From the cell containing the given text, extract its center point as (x, y) coordinate. 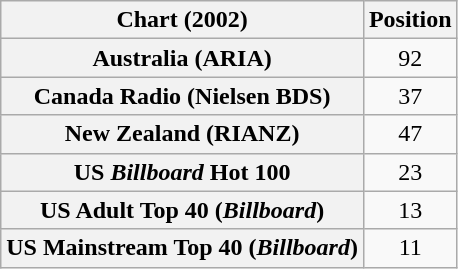
Position (410, 20)
23 (410, 172)
US Adult Top 40 (Billboard) (182, 210)
New Zealand (RIANZ) (182, 134)
37 (410, 96)
US Billboard Hot 100 (182, 172)
92 (410, 58)
47 (410, 134)
Canada Radio (Nielsen BDS) (182, 96)
13 (410, 210)
US Mainstream Top 40 (Billboard) (182, 248)
Australia (ARIA) (182, 58)
11 (410, 248)
Chart (2002) (182, 20)
